Output the [X, Y] coordinate of the center of the cell containing the given text.  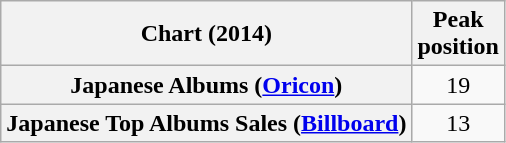
13 [458, 123]
Japanese Albums (Oricon) [206, 85]
Peak position [458, 34]
Japanese Top Albums Sales (Billboard) [206, 123]
19 [458, 85]
Chart (2014) [206, 34]
